Output the (X, Y) coordinate of the center of the cell containing the given text.  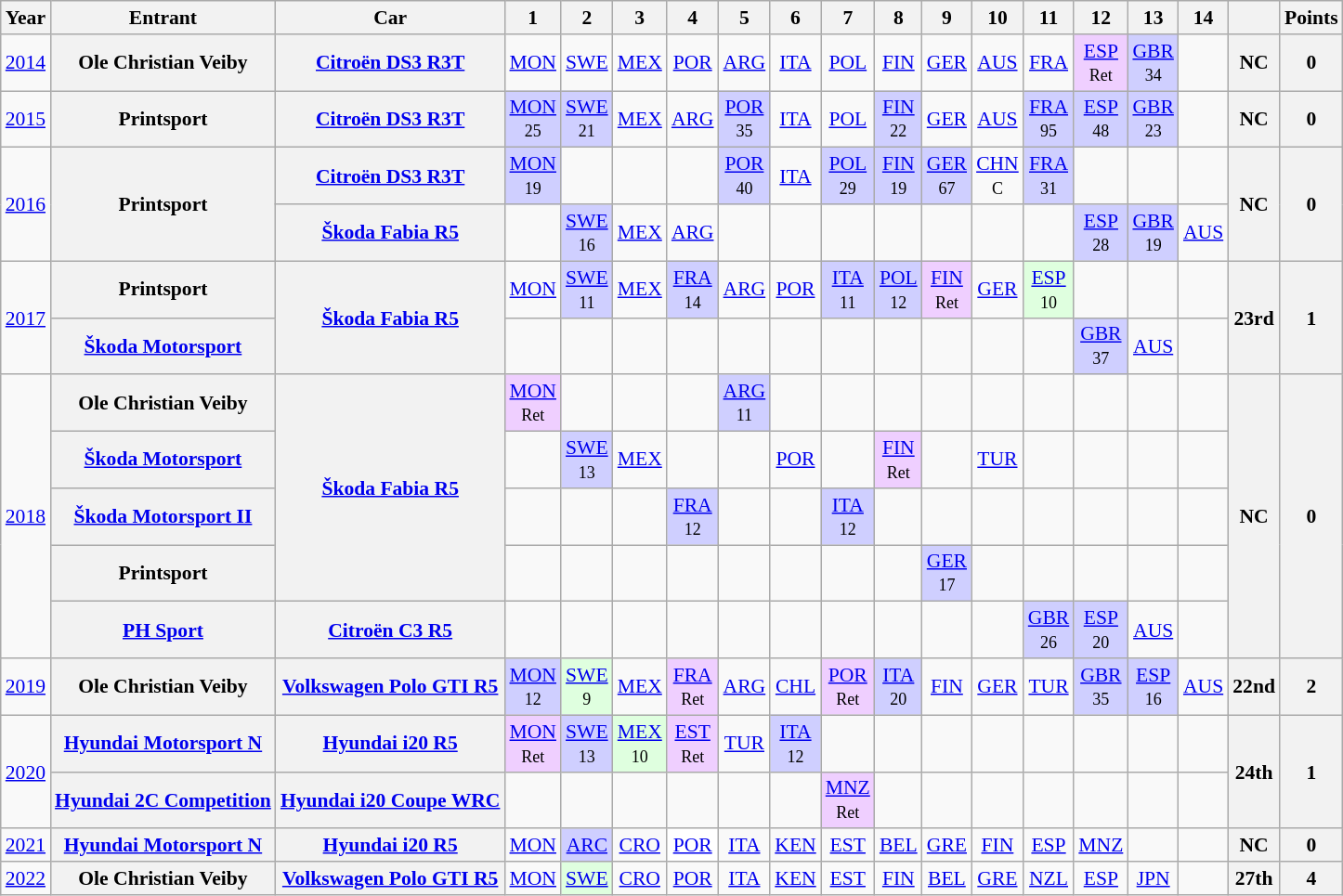
MNZ (1101, 846)
2020 (26, 772)
SWE11 (587, 290)
Year (26, 18)
7 (848, 18)
10 (997, 18)
FRA (1050, 63)
ESPRet (1101, 63)
13 (1154, 18)
FIN22 (899, 119)
2022 (26, 878)
ESP20 (1101, 630)
ARC (587, 846)
GBR23 (1154, 119)
ITA20 (899, 687)
FIN19 (899, 176)
PORRet (848, 687)
2014 (26, 63)
Points (1311, 18)
24th (1254, 772)
5 (745, 18)
SWE16 (587, 232)
NZL (1050, 878)
ESP16 (1154, 687)
2021 (26, 846)
8 (899, 18)
FRA12 (693, 516)
2015 (26, 119)
2018 (26, 517)
MNZRet (848, 800)
23rd (1254, 318)
6 (795, 18)
ARG11 (745, 403)
GBR37 (1101, 345)
GBR34 (1154, 63)
SWE21 (587, 119)
Citroën C3 R5 (390, 630)
GBR26 (1050, 630)
MON19 (533, 176)
Hyundai 2C Competition (163, 800)
ESP48 (1101, 119)
14 (1204, 18)
POL29 (848, 176)
22nd (1254, 687)
POR40 (745, 176)
CHL (795, 687)
CHNC (997, 176)
ITA11 (848, 290)
2019 (26, 687)
FRA31 (1050, 176)
POL12 (899, 290)
JPN (1154, 878)
Car (390, 18)
2017 (26, 318)
MON25 (533, 119)
27th (1254, 878)
GER17 (947, 574)
GER67 (947, 176)
GBR19 (1154, 232)
FRARet (693, 687)
POR35 (745, 119)
Hyundai i20 Coupe WRC (390, 800)
Entrant (163, 18)
9 (947, 18)
12 (1101, 18)
GBR35 (1101, 687)
FRA95 (1050, 119)
11 (1050, 18)
SWE9 (587, 687)
2016 (26, 204)
MEX10 (640, 743)
FRA14 (693, 290)
Škoda Motorsport II (163, 516)
PH Sport (163, 630)
ESP10 (1050, 290)
ESP28 (1101, 232)
3 (640, 18)
MON12 (533, 687)
ESTRet (693, 743)
